Return (X, Y) of the center of cell containing provided text 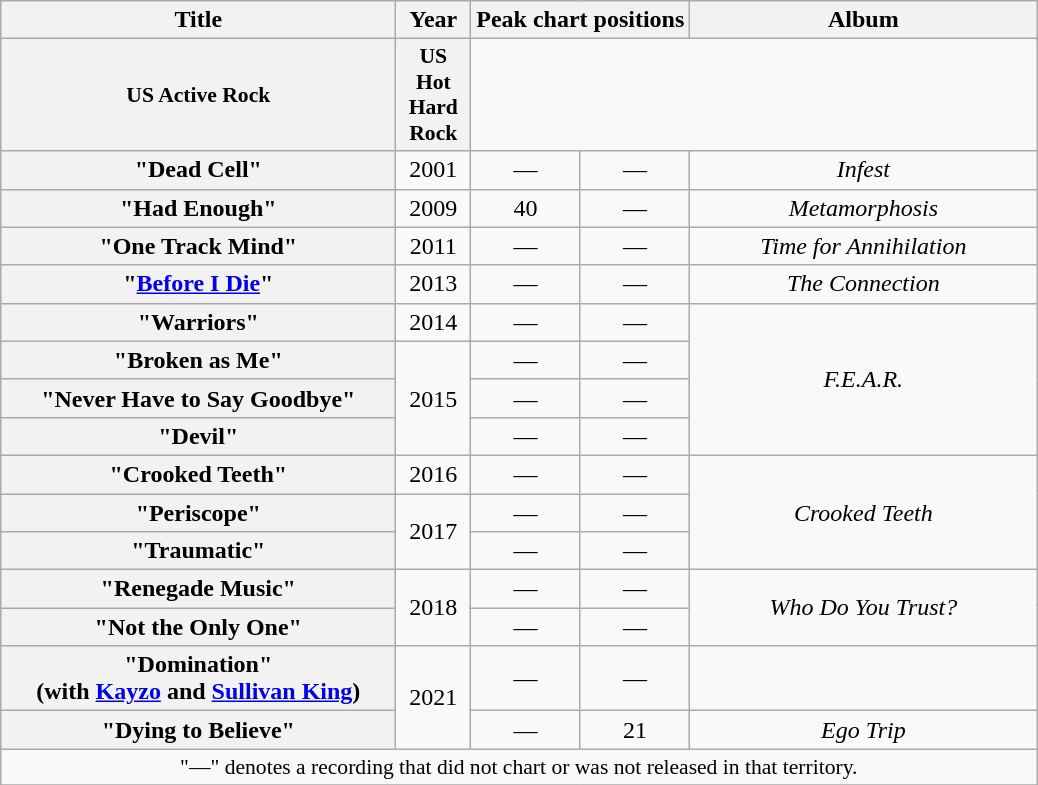
"Before I Die" (198, 284)
Infest (864, 170)
"Never Have to Say Goodbye" (198, 398)
40 (526, 208)
"Crooked Teeth" (198, 474)
Year (434, 20)
"Dying to Believe" (198, 730)
Title (198, 20)
"Not the Only One" (198, 627)
2011 (434, 246)
US Active Rock (198, 95)
2001 (434, 170)
2014 (434, 322)
Who Do You Trust? (864, 608)
"One Track Mind" (198, 246)
2013 (434, 284)
"Had Enough" (198, 208)
2015 (434, 398)
21 (635, 730)
Time for Annihilation (864, 246)
"Broken as Me" (198, 360)
Metamorphosis (864, 208)
2021 (434, 698)
"Dead Cell" (198, 170)
"Domination" (with Kayzo and Sullivan King) (198, 678)
The Connection (864, 284)
Ego Trip (864, 730)
"Periscope" (198, 513)
2009 (434, 208)
2018 (434, 608)
"Warriors" (198, 322)
US Hot Hard Rock (434, 95)
"Renegade Music" (198, 589)
Crooked Teeth (864, 512)
2017 (434, 532)
F.E.A.R. (864, 379)
"Devil" (198, 436)
"Traumatic" (198, 551)
2016 (434, 474)
Album (864, 20)
"—" denotes a recording that did not chart or was not released in that territory. (519, 767)
Peak chart positions (580, 20)
